Pinpoint the cell where the given text exists, returning its [x, y] midpoint coordinate. 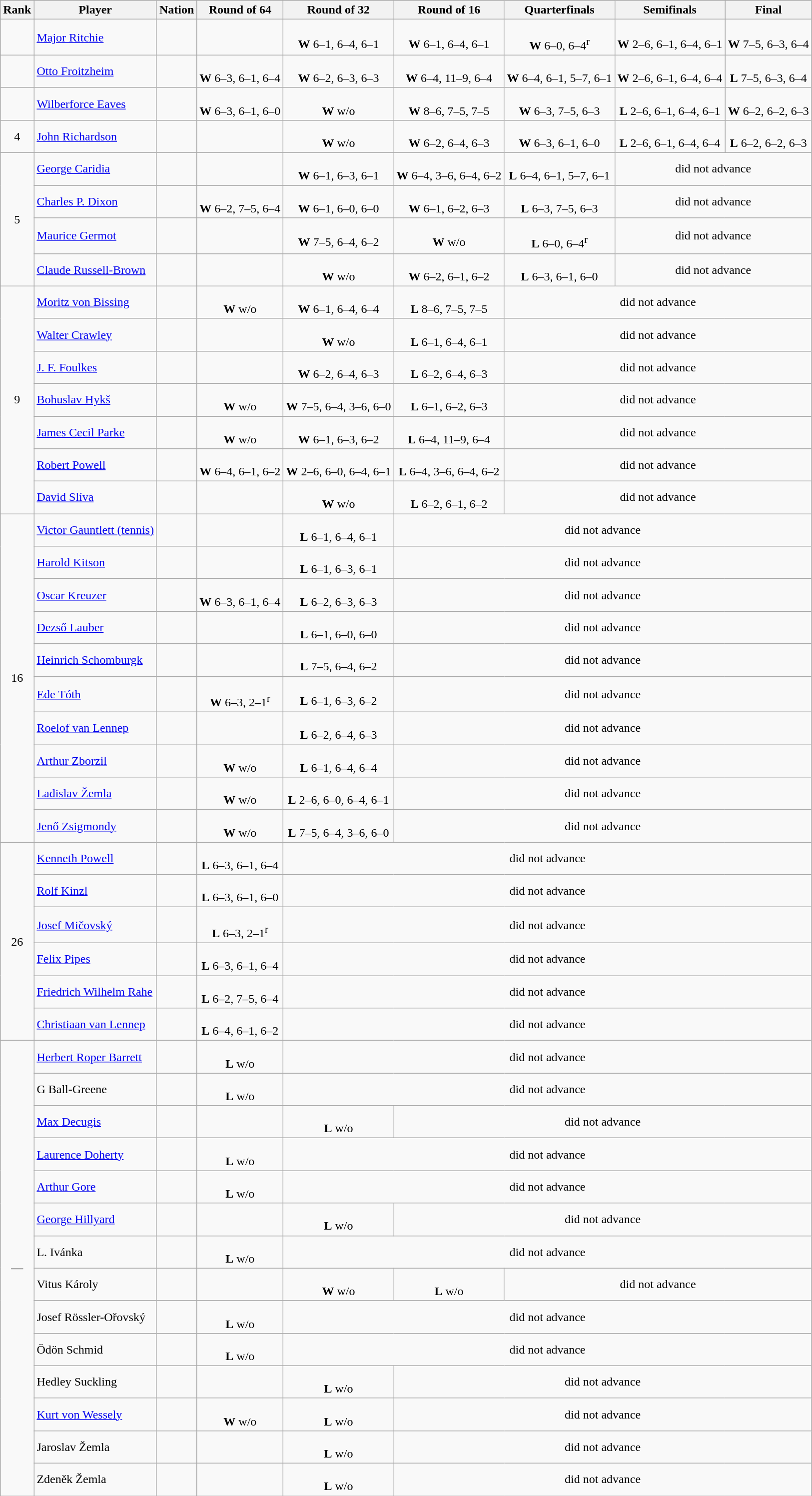
L 2–6, 6–1, 6–4, 6–4 [670, 136]
9 [17, 400]
W 6–1, 6–3, 6–2 [339, 433]
Player [95, 10]
David Slíva [95, 498]
Claude Russell-Brown [95, 270]
Max Decugis [95, 1122]
16 [17, 678]
W 6–0, 6–4r [560, 37]
L 7–5, 6–3, 6–4 [769, 71]
James Cecil Parke [95, 433]
Rank [17, 10]
4 [17, 136]
Round of 64 [240, 10]
W 2–6, 6–1, 6–4, 6–1 [670, 37]
Round of 32 [339, 10]
Ödön Schmid [95, 1350]
L 6–4, 11–9, 6–4 [449, 433]
W 6–4, 6–1, 5–7, 6–1 [560, 71]
Friedrich Wilhelm Rahe [95, 992]
G Ball-Greene [95, 1090]
Bohuslav Hykš [95, 400]
L 6–3, 7–5, 6–3 [560, 202]
L 6–2, 6–3, 6–3 [339, 595]
Semifinals [670, 10]
L 6–2, 7–5, 6–4 [240, 992]
W 7–5, 6–4, 3–6, 6–0 [339, 400]
W 6–4, 3–6, 6–4, 6–2 [449, 169]
George Caridia [95, 169]
W 8–6, 7–5, 7–5 [449, 104]
L 6–0, 6–4r [560, 236]
W 7–5, 6–3, 6–4 [769, 37]
W 6–2, 6–2, 6–3 [769, 104]
L 6–4, 6–1, 5–7, 6–1 [560, 169]
Josef Mičovský [95, 925]
Laurence Doherty [95, 1155]
Ede Tóth [95, 694]
L 7–5, 6–4, 3–6, 6–0 [339, 826]
Otto Froitzheim [95, 71]
Major Ritchie [95, 37]
L 6–1, 6–4, 6–4 [339, 761]
Round of 16 [449, 10]
Kurt von Wessely [95, 1415]
Final [769, 10]
L 6–4, 3–6, 6–4, 6–2 [449, 465]
Christiaan van Lennep [95, 1025]
J. F. Foulkes [95, 367]
L 8–6, 7–5, 7–5 [449, 302]
5 [17, 220]
Arthur Gore [95, 1187]
L 6–1, 6–3, 6–1 [339, 563]
Quarterfinals [560, 10]
L 7–5, 6–4, 6–2 [339, 660]
Nation [176, 10]
W 2–6, 6–1, 6–4, 6–4 [670, 71]
W 6–3, 7–5, 6–3 [560, 104]
L 6–2, 6–2, 6–3 [769, 136]
L 6–2, 6–1, 6–2 [449, 498]
Vitus Károly [95, 1285]
Heinrich Schomburgk [95, 660]
Harold Kitson [95, 563]
Wilberforce Eaves [95, 104]
Maurice Germot [95, 236]
Rolf Kinzl [95, 891]
Dezső Lauber [95, 628]
Charles P. Dixon [95, 202]
Oscar Kreuzer [95, 595]
L 2–6, 6–1, 6–4, 6–1 [670, 104]
L 2–6, 6–0, 6–4, 6–1 [339, 794]
W 6–2, 6–1, 6–2 [449, 270]
W 6–3, 2–1r [240, 694]
Ladislav Žemla [95, 794]
John Richardson [95, 136]
Robert Powell [95, 465]
Felix Pipes [95, 960]
L. Ivánka [95, 1252]
Walter Crawley [95, 335]
— [17, 1269]
W 6–2, 6–3, 6–3 [339, 71]
W 6–4, 11–9, 6–4 [449, 71]
W 6–1, 6–0, 6–0 [339, 202]
Kenneth Powell [95, 859]
Arthur Zborzil [95, 761]
Jenő Zsigmondy [95, 826]
26 [17, 942]
W 6–1, 6–2, 6–3 [449, 202]
Hedley Suckling [95, 1382]
L 6–3, 2–1r [240, 925]
L 6–1, 6–2, 6–3 [449, 400]
L 6–1, 6–0, 6–0 [339, 628]
W 7–5, 6–4, 6–2 [339, 236]
W 6–1, 6–3, 6–1 [339, 169]
Zdeněk Žemla [95, 1480]
Victor Gauntlett (tennis) [95, 530]
L 6–1, 6–3, 6–2 [339, 694]
W 6–4, 6–1, 6–2 [240, 465]
W 2–6, 6–0, 6–4, 6–1 [339, 465]
George Hillyard [95, 1220]
W 6–1, 6–4, 6–4 [339, 302]
Moritz von Bissing [95, 302]
W 6–2, 7–5, 6–4 [240, 202]
Herbert Roper Barrett [95, 1057]
Josef Rössler-Ořovský [95, 1317]
Jaroslav Žemla [95, 1447]
Roelof van Lennep [95, 729]
L 6–4, 6–1, 6–2 [240, 1025]
